Provide the [X, Y] coordinate of the cell's center where the given text is located.  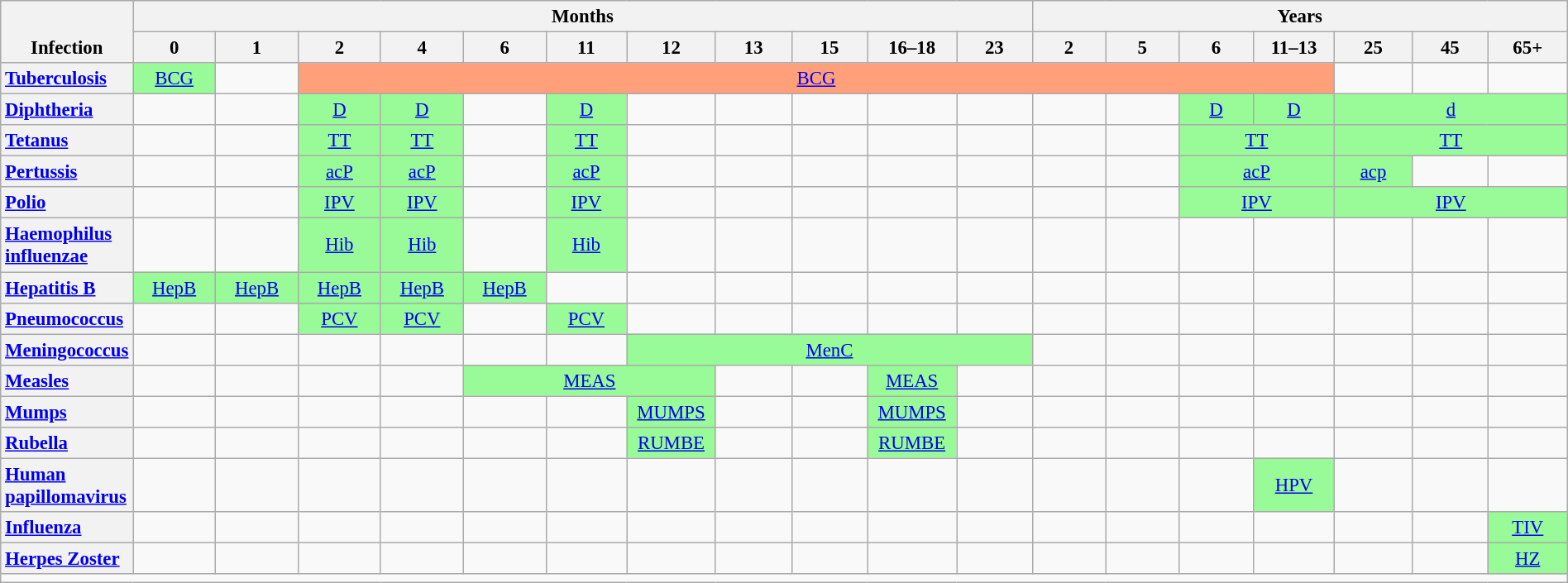
Measles [67, 380]
23 [994, 47]
HZ [1527, 558]
TIV [1527, 528]
Rubella [67, 442]
Months [583, 17]
Polio [67, 203]
Meningococcus [67, 350]
acp [1373, 172]
MenC [830, 350]
11 [586, 47]
Pertussis [67, 172]
Infection [67, 31]
12 [672, 47]
4 [422, 47]
65+ [1527, 47]
d [1451, 110]
13 [753, 47]
Tuberculosis [67, 79]
16–18 [912, 47]
Pneumococcus [67, 318]
25 [1373, 47]
Years [1300, 17]
45 [1451, 47]
11–13 [1294, 47]
Mumps [67, 412]
Diphtheria [67, 110]
1 [257, 47]
Human papillomavirus [67, 485]
Tetanus [67, 141]
15 [829, 47]
5 [1143, 47]
Hepatitis B [67, 287]
Haemophilus influenzae [67, 245]
0 [174, 47]
Influenza [67, 528]
HPV [1294, 485]
Herpes Zoster [67, 558]
